Scan for the cell matching the given text and deliver its (x, y) coordinate at center. 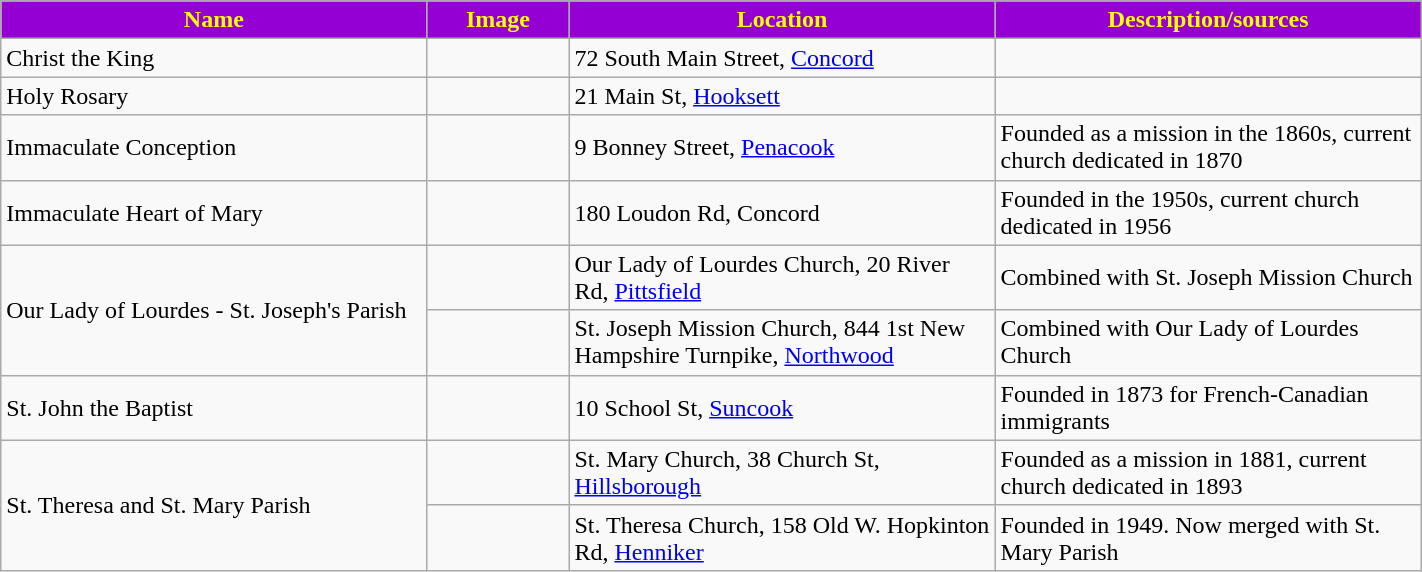
180 Loudon Rd, Concord (782, 212)
9 Bonney Street, Penacook (782, 148)
Image (498, 20)
Name (214, 20)
St. Mary Church, 38 Church St, Hillsborough (782, 472)
Combined with Our Lady of Lourdes Church (1208, 342)
Founded as a mission in 1881, current church dedicated in 1893 (1208, 472)
Our Lady of Lourdes - St. Joseph's Parish (214, 310)
Our Lady of Lourdes Church, 20 River Rd, Pittsfield (782, 278)
Immaculate Conception (214, 148)
72 South Main Street, Concord (782, 58)
Holy Rosary (214, 96)
Christ the King (214, 58)
Immaculate Heart of Mary (214, 212)
Combined with St. Joseph Mission Church (1208, 278)
Founded in 1949. Now merged with St. Mary Parish (1208, 538)
Founded in the 1950s, current church dedicated in 1956 (1208, 212)
Founded in 1873 for French-Canadian immigrants (1208, 408)
Founded as a mission in the 1860s, current church dedicated in 1870 (1208, 148)
21 Main St, Hooksett (782, 96)
St. John the Baptist (214, 408)
St. Theresa and St. Mary Parish (214, 505)
St. Joseph Mission Church, 844 1st New Hampshire Turnpike, Northwood (782, 342)
10 School St, Suncook (782, 408)
Description/sources (1208, 20)
Location (782, 20)
St. Theresa Church, 158 Old W. Hopkinton Rd, Henniker (782, 538)
